Identify which cell holds the provided text, then report its [X, Y] central coordinate. 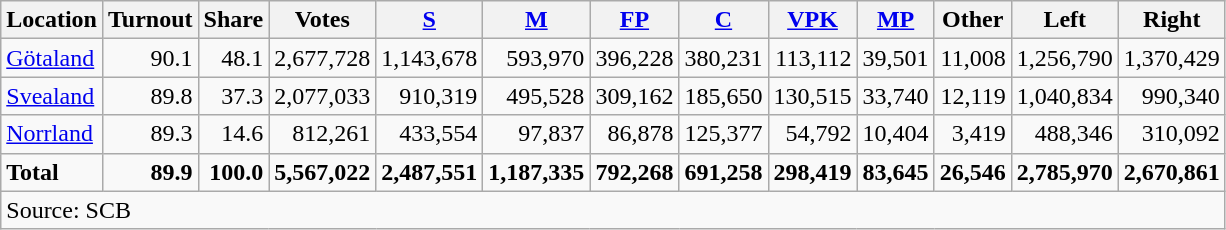
1,256,790 [1064, 58]
Turnout [150, 20]
910,319 [430, 96]
2,077,033 [322, 96]
33,740 [896, 96]
Left [1064, 20]
83,645 [896, 172]
100.0 [234, 172]
2,670,861 [1172, 172]
Svealand [52, 96]
495,528 [536, 96]
Götaland [52, 58]
1,187,335 [536, 172]
37.3 [234, 96]
309,162 [634, 96]
792,268 [634, 172]
54,792 [812, 134]
86,878 [634, 134]
113,112 [812, 58]
1,370,429 [1172, 58]
298,419 [812, 172]
89.9 [150, 172]
C [724, 20]
5,567,022 [322, 172]
1,143,678 [430, 58]
310,092 [1172, 134]
1,040,834 [1064, 96]
Source: SCB [614, 210]
125,377 [724, 134]
Right [1172, 20]
89.3 [150, 134]
89.8 [150, 96]
3,419 [972, 134]
FP [634, 20]
10,404 [896, 134]
990,340 [1172, 96]
2,785,970 [1064, 172]
433,554 [430, 134]
185,650 [724, 96]
488,346 [1064, 134]
M [536, 20]
812,261 [322, 134]
VPK [812, 20]
2,677,728 [322, 58]
Norrland [52, 134]
26,546 [972, 172]
14.6 [234, 134]
S [430, 20]
396,228 [634, 58]
11,008 [972, 58]
Other [972, 20]
2,487,551 [430, 172]
Total [52, 172]
12,119 [972, 96]
Location [52, 20]
97,837 [536, 134]
380,231 [724, 58]
39,501 [896, 58]
MP [896, 20]
Votes [322, 20]
593,970 [536, 58]
Share [234, 20]
130,515 [812, 96]
90.1 [150, 58]
691,258 [724, 172]
48.1 [234, 58]
